Capture the cell that displays the provided text and extract its [X, Y] central coordinate. 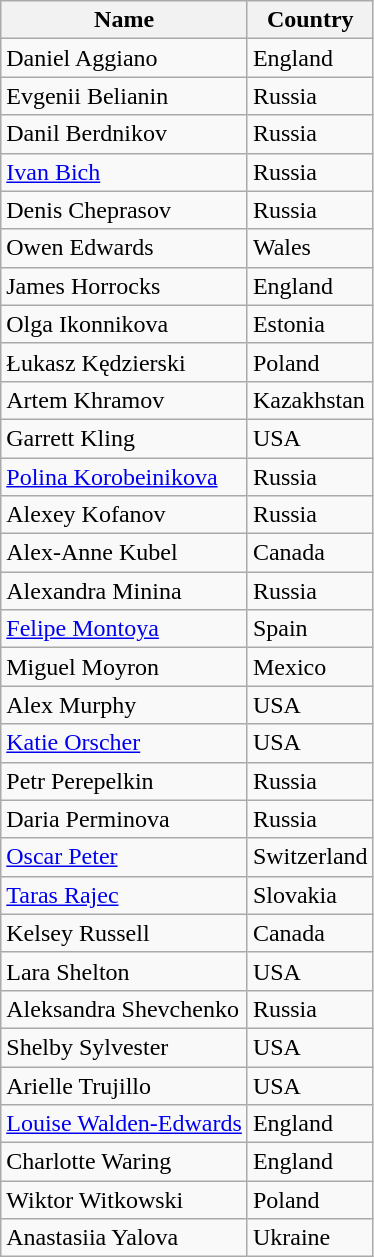
Taras Rajec [124, 895]
Daniel Aggiano [124, 58]
Alexandra Minina [124, 591]
Name [124, 20]
Estonia [310, 324]
Kelsey Russell [124, 933]
Slovakia [310, 895]
Louise Walden-Edwards [124, 1124]
Łukasz Kędzierski [124, 362]
Daria Perminova [124, 819]
Spain [310, 629]
Alex Murphy [124, 705]
Olga Ikonnikova [124, 324]
Wiktor Witkowski [124, 1200]
Country [310, 20]
Katie Orscher [124, 743]
Miguel Moyron [124, 667]
Garrett Kling [124, 438]
James Horrocks [124, 286]
Petr Perepelkin [124, 781]
Lara Shelton [124, 971]
Ukraine [310, 1238]
Switzerland [310, 857]
Kazakhstan [310, 400]
Ivan Bich [124, 172]
Anastasiia Yalova [124, 1238]
Aleksandra Shevchenko [124, 1009]
Oscar Peter [124, 857]
Polina Korobeinikova [124, 477]
Alex-Anne Kubel [124, 553]
Evgenii Belianin [124, 96]
Alexey Kofanov [124, 515]
Mexico [310, 667]
Felipe Montoya [124, 629]
Artem Khramov [124, 400]
Owen Edwards [124, 248]
Shelby Sylvester [124, 1047]
Charlotte Waring [124, 1162]
Arielle Trujillo [124, 1085]
Denis Cheprasov [124, 210]
Danil Berdnikov [124, 134]
Wales [310, 248]
